Search for the cell housing the specified text and yield its (x, y) center coordinate. 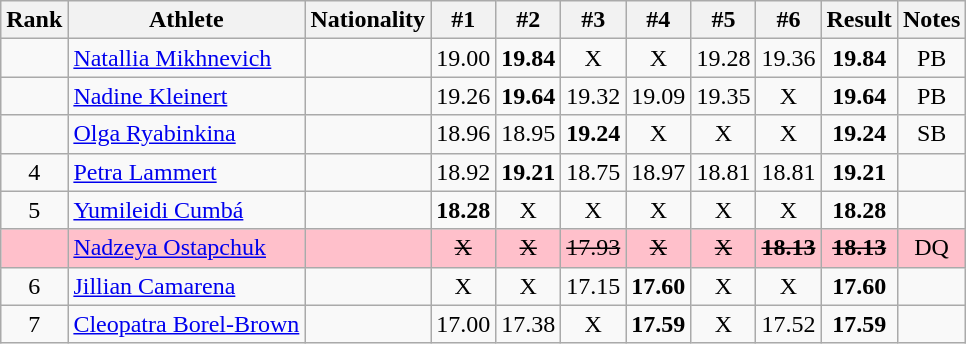
19.00 (464, 58)
Petra Lammert (186, 172)
19.26 (464, 96)
Result (859, 20)
#4 (658, 20)
#1 (464, 20)
DQ (931, 248)
6 (34, 286)
Natallia Mikhnevich (186, 58)
17.15 (594, 286)
Rank (34, 20)
19.35 (724, 96)
SB (931, 134)
17.00 (464, 324)
19.28 (724, 58)
#3 (594, 20)
18.92 (464, 172)
Nadzeya Ostapchuk (186, 248)
#5 (724, 20)
Yumileidi Cumbá (186, 210)
#6 (788, 20)
Nadine Kleinert (186, 96)
Notes (931, 20)
4 (34, 172)
18.75 (594, 172)
19.36 (788, 58)
18.97 (658, 172)
17.93 (594, 248)
17.52 (788, 324)
Nationality (368, 20)
Olga Ryabinkina (186, 134)
#2 (528, 20)
5 (34, 210)
Cleopatra Borel-Brown (186, 324)
17.38 (528, 324)
Jillian Camarena (186, 286)
18.95 (528, 134)
Athlete (186, 20)
19.09 (658, 96)
18.96 (464, 134)
7 (34, 324)
19.32 (594, 96)
